Output the [X, Y] coordinate of the center of the cell containing the given text.  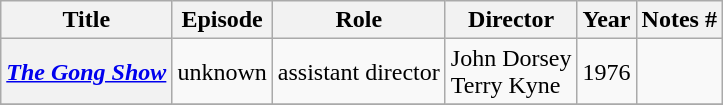
Title [86, 20]
Director [511, 20]
assistant director [358, 72]
Role [358, 20]
John DorseyTerry Kyne [511, 72]
Notes # [679, 20]
Year [606, 20]
unknown [222, 72]
The Gong Show [86, 72]
Episode [222, 20]
1976 [606, 72]
